Provide the (x, y) coordinate of the cell's center where the given text is located.  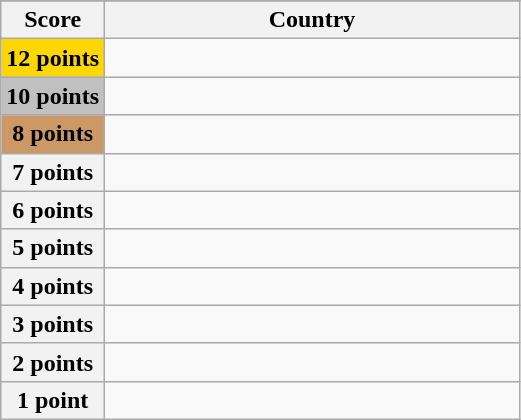
5 points (53, 248)
7 points (53, 172)
1 point (53, 400)
Score (53, 20)
10 points (53, 96)
8 points (53, 134)
Country (312, 20)
3 points (53, 324)
6 points (53, 210)
12 points (53, 58)
4 points (53, 286)
2 points (53, 362)
